For the text-containing cell, return its midpoint in (X, Y) coordinate format. 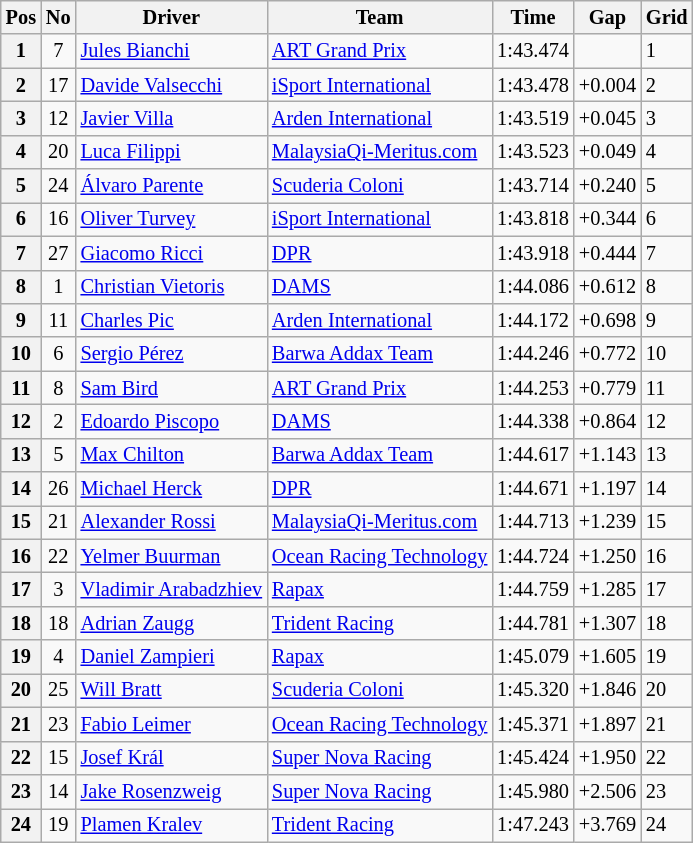
Gap (608, 17)
+0.779 (608, 388)
+1.307 (608, 623)
Adrian Zaugg (172, 623)
Giacomo Ricci (172, 253)
1:45.980 (533, 791)
Grid (667, 17)
Christian Vietoris (172, 287)
1:44.713 (533, 522)
Max Chilton (172, 455)
Alexander Rossi (172, 522)
1:43.918 (533, 253)
+1.285 (608, 589)
+0.045 (608, 118)
Jake Rosenzweig (172, 791)
+1.197 (608, 489)
27 (58, 253)
Sergio Pérez (172, 354)
25 (58, 690)
Luca Filippi (172, 152)
+0.612 (608, 287)
Plamen Kralev (172, 825)
1:43.474 (533, 51)
1:44.172 (533, 320)
1:44.338 (533, 421)
+0.864 (608, 421)
Michael Herck (172, 489)
+0.772 (608, 354)
+1.250 (608, 556)
1:43.714 (533, 186)
Fabio Leimer (172, 724)
1:44.086 (533, 287)
Álvaro Parente (172, 186)
+1.239 (608, 522)
1:45.079 (533, 657)
+1.846 (608, 690)
Yelmer Buurman (172, 556)
Oliver Turvey (172, 219)
+1.897 (608, 724)
+3.769 (608, 825)
+1.950 (608, 758)
1:45.320 (533, 690)
1:44.671 (533, 489)
Will Bratt (172, 690)
+0.049 (608, 152)
26 (58, 489)
1:45.424 (533, 758)
1:44.781 (533, 623)
No (58, 17)
1:44.759 (533, 589)
+0.444 (608, 253)
1:44.617 (533, 455)
Charles Pic (172, 320)
Sam Bird (172, 388)
+1.143 (608, 455)
Pos (21, 17)
+0.004 (608, 85)
Vladimir Arabadzhiev (172, 589)
Javier Villa (172, 118)
1:44.724 (533, 556)
1:43.478 (533, 85)
1:45.371 (533, 724)
Edoardo Piscopo (172, 421)
Daniel Zampieri (172, 657)
+2.506 (608, 791)
1:44.253 (533, 388)
Davide Valsecchi (172, 85)
1:47.243 (533, 825)
1:44.246 (533, 354)
Driver (172, 17)
Team (380, 17)
+0.698 (608, 320)
1:43.523 (533, 152)
+0.344 (608, 219)
+1.605 (608, 657)
1:43.818 (533, 219)
1:43.519 (533, 118)
+0.240 (608, 186)
Josef Král (172, 758)
Jules Bianchi (172, 51)
Time (533, 17)
